Output the [X, Y] coordinate of the center of the cell containing the given text.  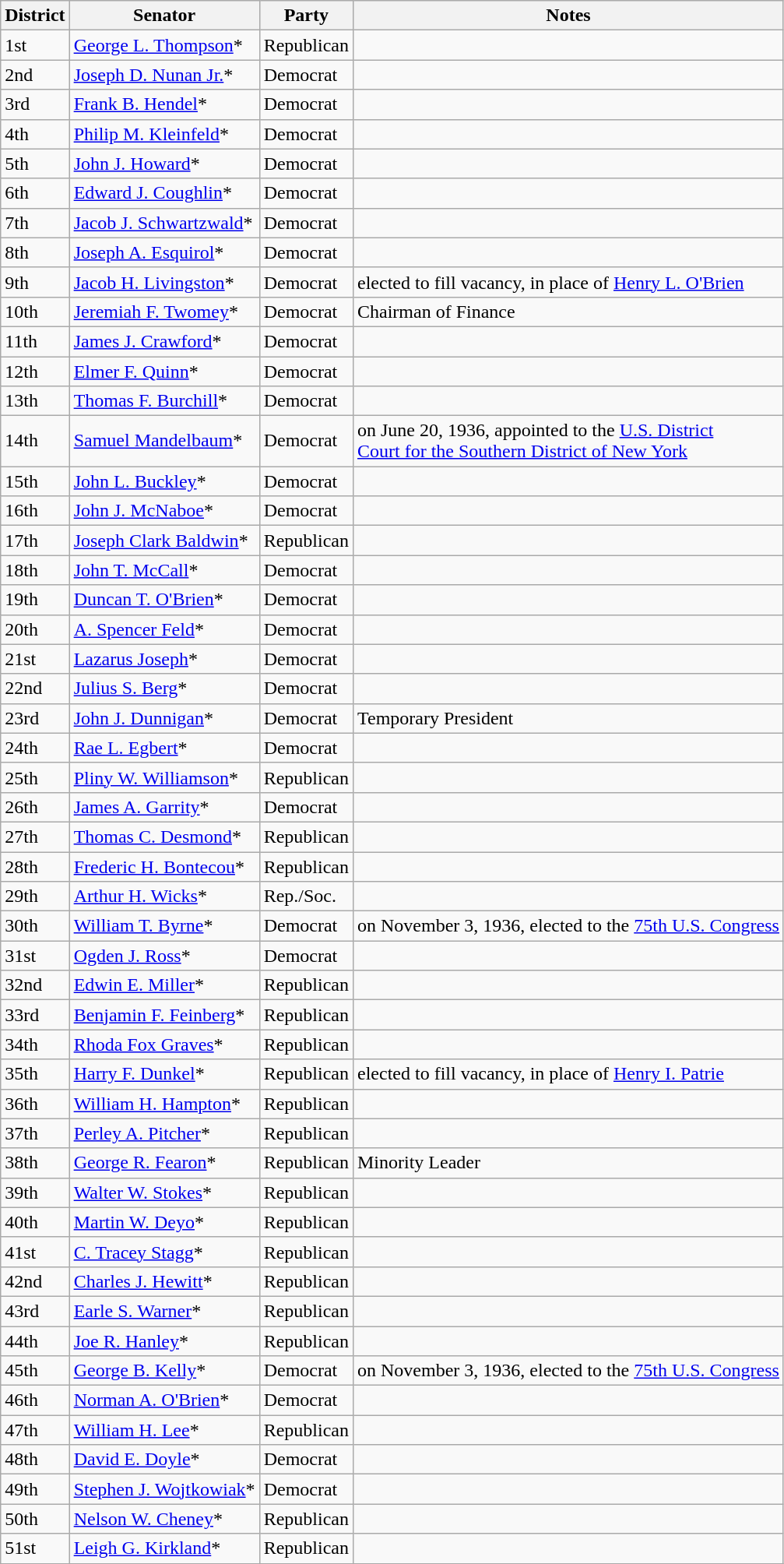
46th [35, 1400]
Joe R. Hanley* [164, 1340]
Frank B. Hendel* [164, 104]
John J. Howard* [164, 164]
8th [35, 252]
Earle S. Warner* [164, 1311]
45th [35, 1371]
40th [35, 1222]
19th [35, 600]
21st [35, 659]
17th [35, 541]
James A. Garrity* [164, 807]
Jeremiah F. Twomey* [164, 312]
Chairman of Finance [568, 312]
2nd [35, 75]
Thomas C. Desmond* [164, 837]
37th [35, 1133]
33rd [35, 1015]
on June 20, 1936, appointed to the U.S. District Court for the Southern District of New York [568, 441]
A. Spencer Feld* [164, 629]
Leigh G. Kirkland* [164, 1548]
15th [35, 481]
Rep./Soc. [306, 896]
Stephen J. Wojtkowiak* [164, 1489]
John J. McNaboe* [164, 511]
Senator [164, 16]
18th [35, 570]
Jacob H. Livingston* [164, 282]
Nelson W. Cheney* [164, 1519]
David E. Doyle* [164, 1460]
9th [35, 282]
20th [35, 629]
Harry F. Dunkel* [164, 1074]
Joseph Clark Baldwin* [164, 541]
John L. Buckley* [164, 481]
22nd [35, 689]
49th [35, 1489]
1st [35, 45]
13th [35, 401]
47th [35, 1430]
Rhoda Fox Graves* [164, 1044]
James J. Crawford* [164, 341]
42nd [35, 1281]
elected to fill vacancy, in place of Henry L. O'Brien [568, 282]
34th [35, 1044]
Edwin E. Miller* [164, 985]
Jacob J. Schwartzwald* [164, 223]
Duncan T. O'Brien* [164, 600]
Perley A. Pitcher* [164, 1133]
44th [35, 1340]
31st [35, 956]
25th [35, 777]
Minority Leader [568, 1163]
Walter W. Stokes* [164, 1192]
Joseph A. Esquirol* [164, 252]
7th [35, 223]
Martin W. Deyo* [164, 1222]
Edward J. Coughlin* [164, 193]
George R. Fearon* [164, 1163]
Joseph D. Nunan Jr.* [164, 75]
elected to fill vacancy, in place of Henry I. Patrie [568, 1074]
C. Tracey Stagg* [164, 1252]
27th [35, 837]
Norman A. O'Brien* [164, 1400]
Julius S. Berg* [164, 689]
Ogden J. Ross* [164, 956]
38th [35, 1163]
26th [35, 807]
Benjamin F. Feinberg* [164, 1015]
Philip M. Kleinfeld* [164, 134]
4th [35, 134]
14th [35, 441]
Arthur H. Wicks* [164, 896]
William H. Lee* [164, 1430]
Frederic H. Bontecou* [164, 867]
24th [35, 748]
29th [35, 896]
41st [35, 1252]
Samuel Mandelbaum* [164, 441]
Charles J. Hewitt* [164, 1281]
Party [306, 16]
George B. Kelly* [164, 1371]
39th [35, 1192]
District [35, 16]
51st [35, 1548]
23rd [35, 718]
Elmer F. Quinn* [164, 372]
32nd [35, 985]
5th [35, 164]
Lazarus Joseph* [164, 659]
Thomas F. Burchill* [164, 401]
George L. Thompson* [164, 45]
John T. McCall* [164, 570]
Rae L. Egbert* [164, 748]
3rd [35, 104]
48th [35, 1460]
Pliny W. Williamson* [164, 777]
12th [35, 372]
William T. Byrne* [164, 926]
11th [35, 341]
Notes [568, 16]
William H. Hampton* [164, 1104]
10th [35, 312]
6th [35, 193]
16th [35, 511]
30th [35, 926]
John J. Dunnigan* [164, 718]
36th [35, 1104]
43rd [35, 1311]
35th [35, 1074]
Temporary President [568, 718]
50th [35, 1519]
28th [35, 867]
